Locate the cell with the specified text and output its (X, Y) center coordinate. 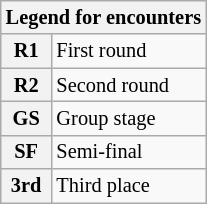
R2 (26, 85)
Second round (129, 85)
Group stage (129, 118)
SF (26, 152)
3rd (26, 186)
GS (26, 118)
Legend for encounters (104, 17)
R1 (26, 51)
Third place (129, 186)
First round (129, 51)
Semi-final (129, 152)
